Pinpoint the cell where the given text exists, returning its (x, y) midpoint coordinate. 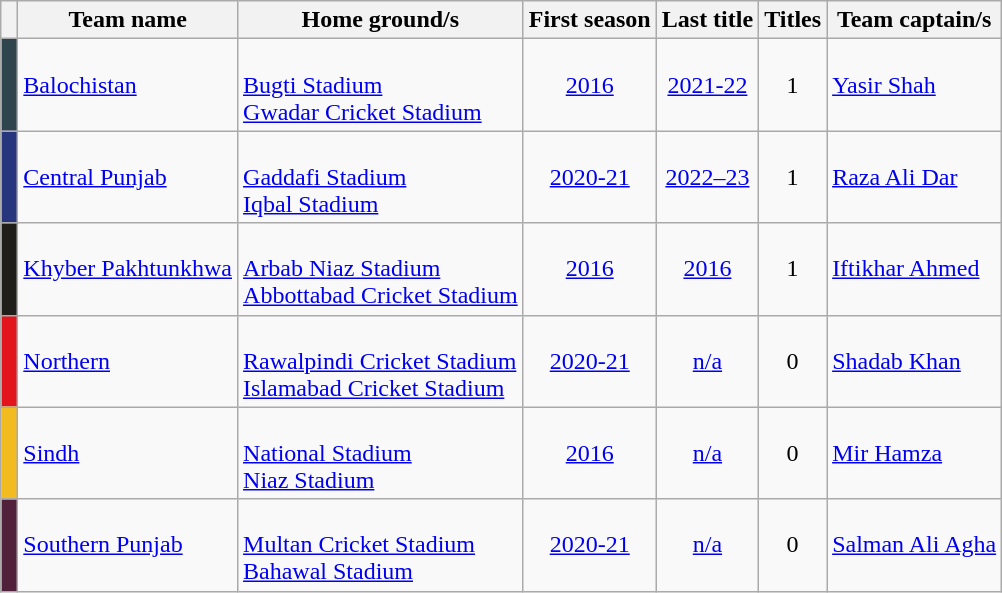
Sindh (128, 453)
National Stadium Niaz Stadium (381, 453)
Northern (128, 361)
Home ground/s (381, 20)
Arbab Niaz Stadium Abbottabad Cricket Stadium (381, 269)
Balochistan (128, 85)
Salman Ali Agha (914, 545)
First season (590, 20)
2022–23 (707, 177)
Mir Hamza (914, 453)
Raza Ali Dar (914, 177)
Rawalpindi Cricket Stadium Islamabad Cricket Stadium (381, 361)
Multan Cricket Stadium Bahawal Stadium (381, 545)
Team captain/s (914, 20)
Yasir Shah (914, 85)
Last title (707, 20)
Southern Punjab (128, 545)
Iftikhar Ahmed (914, 269)
Titles (793, 20)
Khyber Pakhtunkhwa (128, 269)
Team name (128, 20)
Bugti Stadium Gwadar Cricket Stadium (381, 85)
Central Punjab (128, 177)
Shadab Khan (914, 361)
2021-22 (707, 85)
Gaddafi Stadium Iqbal Stadium (381, 177)
